Identify which cell holds the provided text, then report its [X, Y] central coordinate. 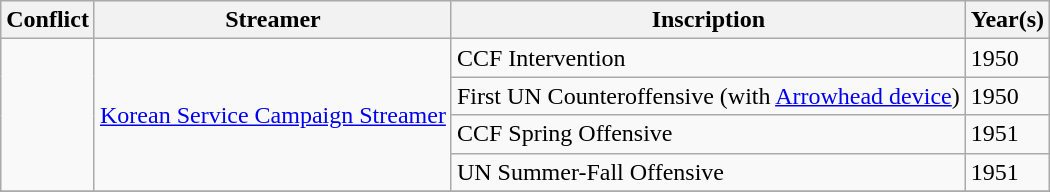
Inscription [708, 20]
CCF Spring Offensive [708, 134]
Korean Service Campaign Streamer [272, 115]
Conflict [48, 20]
First UN Counteroffensive (with Arrowhead device) [708, 96]
UN Summer-Fall Offensive [708, 172]
Streamer [272, 20]
Year(s) [1007, 20]
CCF Intervention [708, 58]
